Determine the [X, Y] coordinate at the center of the cell enclosing the given text.  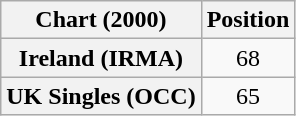
UK Singles (OCC) [101, 96]
Ireland (IRMA) [101, 58]
Position [248, 20]
68 [248, 58]
Chart (2000) [101, 20]
65 [248, 96]
